Provide the [x, y] coordinate of the cell's center where the given text is located.  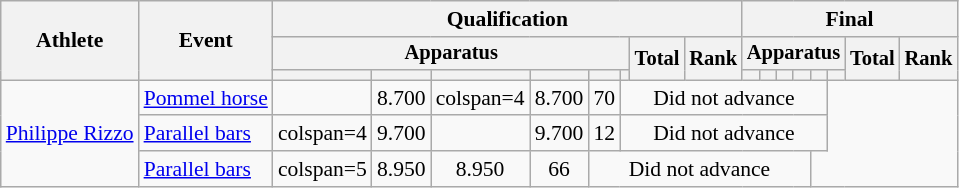
colspan=5 [322, 169]
Philippe Rizzo [70, 134]
66 [560, 169]
70 [604, 98]
12 [604, 134]
Final [850, 19]
Pommel horse [206, 98]
Athlete [70, 40]
Qualification [508, 19]
Event [206, 40]
